Return the (x, y) coordinate for the center point of the cell that contains the specified text.  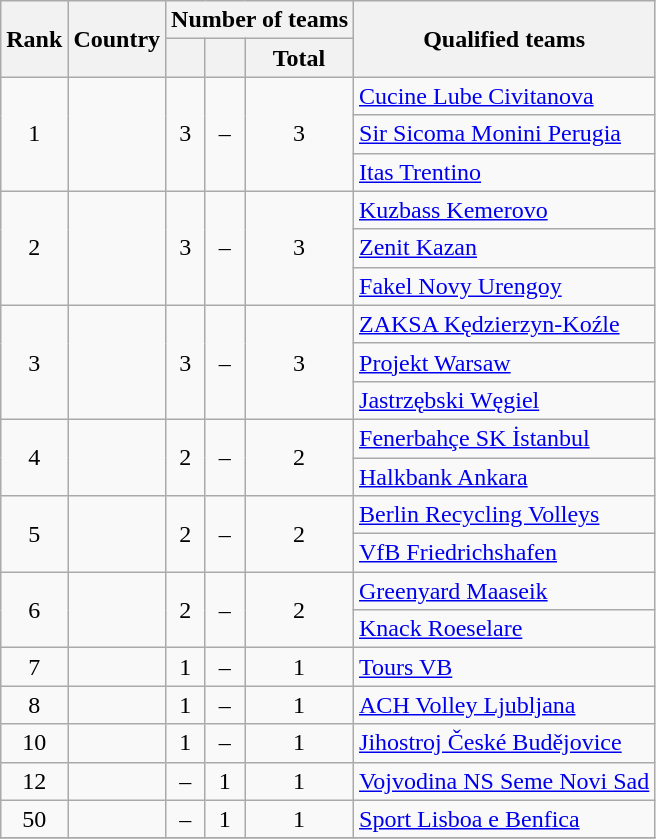
Sir Sicoma Monini Perugia (504, 134)
Total (300, 58)
Berlin Recycling Volleys (504, 515)
8 (34, 705)
Kuzbass Kemerovo (504, 210)
7 (34, 667)
Number of teams (260, 20)
Rank (34, 39)
Itas Trentino (504, 172)
Cucine Lube Civitanova (504, 96)
Country (117, 39)
Jastrzębski Węgiel (504, 400)
Vojvodina NS Seme Novi Sad (504, 781)
10 (34, 743)
12 (34, 781)
Sport Lisboa e Benfica (504, 819)
Fenerbahçe SK İstanbul (504, 438)
Jihostroj České Budějovice (504, 743)
4 (34, 457)
ZAKSA Kędzierzyn-Koźle (504, 324)
Halkbank Ankara (504, 477)
ACH Volley Ljubljana (504, 705)
VfB Friedrichshafen (504, 553)
Greenyard Maaseik (504, 591)
6 (34, 610)
Qualified teams (504, 39)
Knack Roeselare (504, 629)
Zenit Kazan (504, 248)
50 (34, 819)
Tours VB (504, 667)
Fakel Novy Urengoy (504, 286)
Projekt Warsaw (504, 362)
5 (34, 534)
